Return the (X, Y) coordinate for the center point of the cell that contains the specified text.  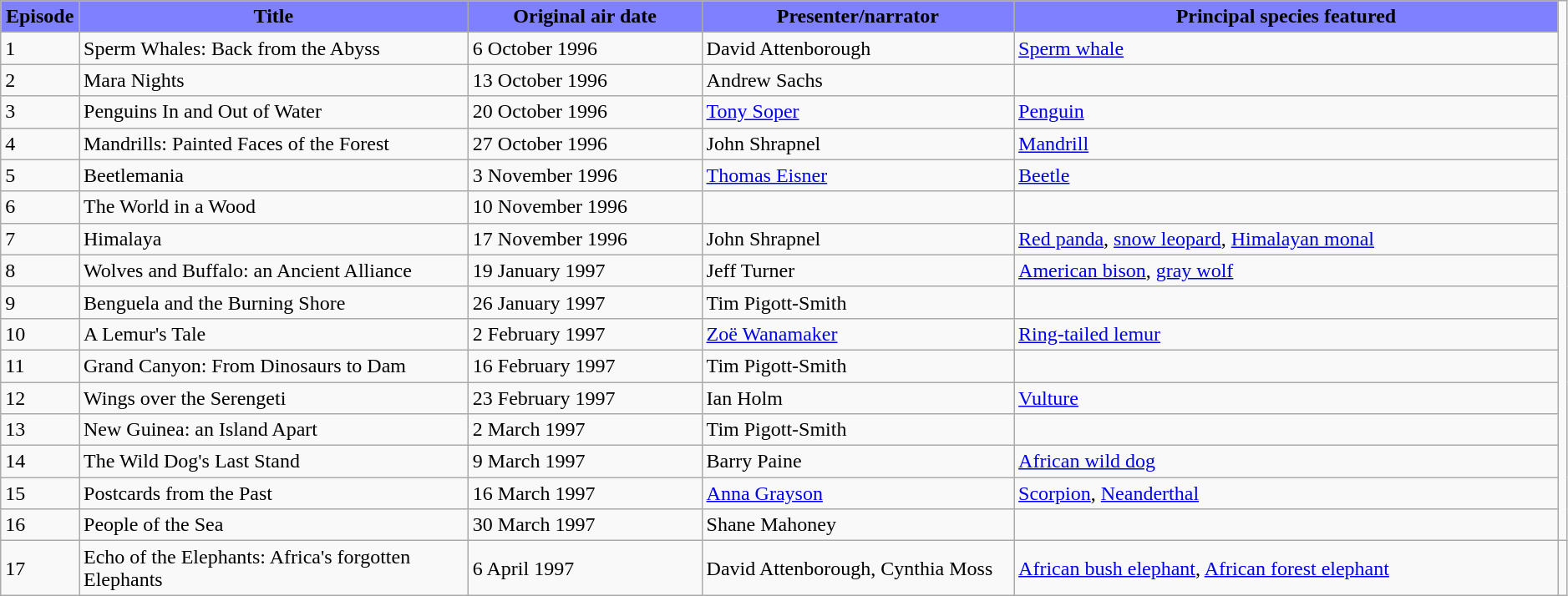
8 (40, 270)
Vulture (1286, 398)
Sperm Whales: Back from the Abyss (273, 48)
Postcards from the Past (273, 493)
David Attenborough, Cynthia Moss (858, 568)
Echo of the Elephants: Africa's forgotten Elephants (273, 568)
3 (40, 112)
African bush elephant, African forest elephant (1286, 568)
5 (40, 175)
16 March 1997 (585, 493)
2 March 1997 (585, 430)
A Lemur's Tale (273, 334)
27 October 1996 (585, 144)
13 (40, 430)
Principal species featured (1286, 17)
Benguela and the Burning Shore (273, 302)
6 April 1997 (585, 568)
People of the Sea (273, 525)
2 (40, 80)
10 November 1996 (585, 207)
16 (40, 525)
15 (40, 493)
7 (40, 239)
New Guinea: an Island Apart (273, 430)
African wild dog (1286, 462)
Grand Canyon: From Dinosaurs to Dam (273, 366)
23 February 1997 (585, 398)
Scorpion, Neanderthal (1286, 493)
The World in a Wood (273, 207)
Zoë Wanamaker (858, 334)
Original air date (585, 17)
Sperm whale (1286, 48)
Himalaya (273, 239)
Ring-tailed lemur (1286, 334)
American bison, gray wolf (1286, 270)
19 January 1997 (585, 270)
12 (40, 398)
1 (40, 48)
Title (273, 17)
10 (40, 334)
David Attenborough (858, 48)
Thomas Eisner (858, 175)
Andrew Sachs (858, 80)
Jeff Turner (858, 270)
Episode (40, 17)
26 January 1997 (585, 302)
2 February 1997 (585, 334)
11 (40, 366)
14 (40, 462)
Barry Paine (858, 462)
Penguin (1286, 112)
The Wild Dog's Last Stand (273, 462)
Mandrill (1286, 144)
9 (40, 302)
4 (40, 144)
Presenter/narrator (858, 17)
Beetlemania (273, 175)
Penguins In and Out of Water (273, 112)
Red panda, snow leopard, Himalayan monal (1286, 239)
Ian Holm (858, 398)
Wolves and Buffalo: an Ancient Alliance (273, 270)
Mara Nights (273, 80)
Tony Soper (858, 112)
6 (40, 207)
16 February 1997 (585, 366)
3 November 1996 (585, 175)
Shane Mahoney (858, 525)
17 November 1996 (585, 239)
13 October 1996 (585, 80)
20 October 1996 (585, 112)
30 March 1997 (585, 525)
Mandrills: Painted Faces of the Forest (273, 144)
Beetle (1286, 175)
9 March 1997 (585, 462)
Wings over the Serengeti (273, 398)
17 (40, 568)
6 October 1996 (585, 48)
Anna Grayson (858, 493)
